Scan for the cell matching the given text and deliver its (X, Y) coordinate at center. 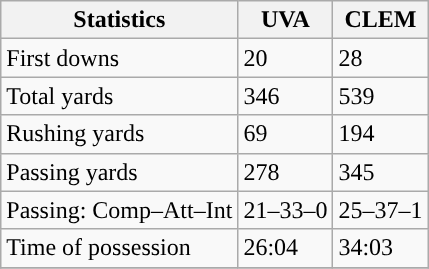
25–37–1 (380, 210)
Statistics (120, 20)
20 (286, 58)
26:04 (286, 248)
34:03 (380, 248)
Passing yards (120, 172)
194 (380, 134)
Time of possession (120, 248)
69 (286, 134)
539 (380, 96)
Total yards (120, 96)
346 (286, 96)
Rushing yards (120, 134)
CLEM (380, 20)
First downs (120, 58)
345 (380, 172)
278 (286, 172)
21–33–0 (286, 210)
28 (380, 58)
Passing: Comp–Att–Int (120, 210)
UVA (286, 20)
